Locate the cell with the specified text and output its (x, y) center coordinate. 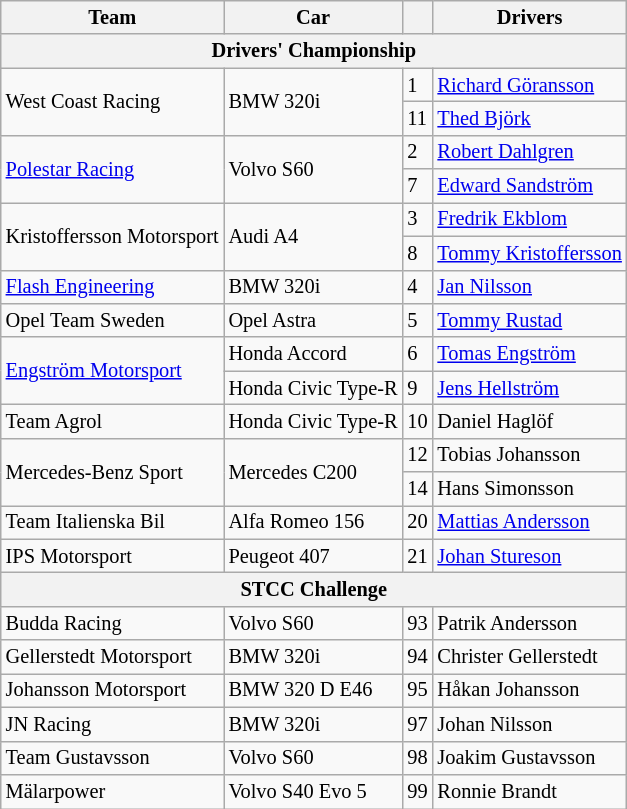
Jan Nilsson (530, 287)
Thed Björk (530, 118)
14 (417, 489)
97 (417, 724)
7 (417, 186)
Patrik Andersson (530, 623)
West Coast Racing (112, 102)
Joakim Gustavsson (530, 758)
Edward Sandström (530, 186)
Håkan Johansson (530, 690)
Tommy Kristoffersson (530, 253)
12 (417, 455)
8 (417, 253)
Tommy Rustad (530, 320)
94 (417, 657)
Tomas Engström (530, 354)
2 (417, 152)
Tobias Johansson (530, 455)
STCC Challenge (314, 589)
4 (417, 287)
95 (417, 690)
Mercedes-Benz Sport (112, 472)
Opel Team Sweden (112, 320)
Engström Motorsport (112, 370)
3 (417, 219)
10 (417, 421)
Honda Accord (314, 354)
Johan Stureson (530, 556)
Team Gustavsson (112, 758)
Budda Racing (112, 623)
Audi A4 (314, 236)
9 (417, 388)
Alfa Romeo 156 (314, 522)
Kristoffersson Motorsport (112, 236)
99 (417, 791)
21 (417, 556)
Mercedes C200 (314, 472)
98 (417, 758)
Mälarpower (112, 791)
IPS Motorsport (112, 556)
1 (417, 85)
BMW 320 D E46 (314, 690)
Peugeot 407 (314, 556)
Team Italienska Bil (112, 522)
Car (314, 17)
Daniel Haglöf (530, 421)
Johansson Motorsport (112, 690)
Richard Göransson (530, 85)
Jens Hellström (530, 388)
Opel Astra (314, 320)
Team (112, 17)
Hans Simonsson (530, 489)
JN Racing (112, 724)
Polestar Racing (112, 168)
Fredrik Ekblom (530, 219)
Flash Engineering (112, 287)
Volvo S40 Evo 5 (314, 791)
Mattias Andersson (530, 522)
6 (417, 354)
11 (417, 118)
Ronnie Brandt (530, 791)
Christer Gellerstedt (530, 657)
Gellerstedt Motorsport (112, 657)
Johan Nilsson (530, 724)
Team Agrol (112, 421)
5 (417, 320)
Drivers (530, 17)
Drivers' Championship (314, 51)
Robert Dahlgren (530, 152)
20 (417, 522)
93 (417, 623)
